Extract the [X, Y] coordinate from the center of the cell holding the provided text.  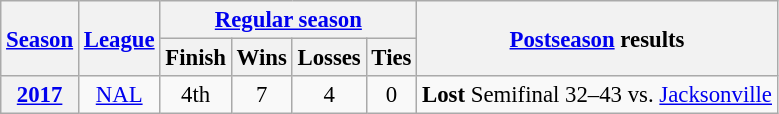
Lost Semifinal 32–43 vs. Jacksonville [598, 95]
Postseason results [598, 38]
NAL [118, 95]
Regular season [288, 20]
4 [329, 95]
2017 [40, 95]
Losses [329, 58]
0 [392, 95]
4th [196, 95]
7 [262, 95]
Season [40, 38]
Ties [392, 58]
Finish [196, 58]
League [118, 38]
Wins [262, 58]
